Locate the cell with the specified text and output its (x, y) center coordinate. 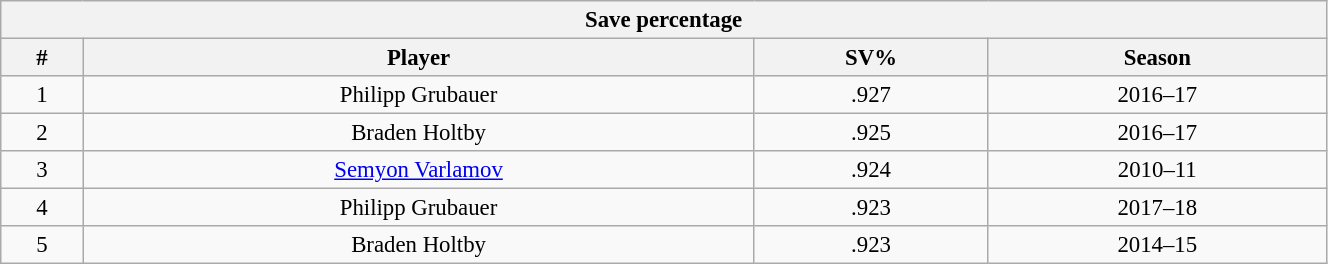
SV% (871, 58)
# (42, 58)
Season (1157, 58)
2 (42, 133)
Player (418, 58)
2014–15 (1157, 245)
Save percentage (664, 20)
.924 (871, 170)
.927 (871, 95)
Semyon Varlamov (418, 170)
3 (42, 170)
.925 (871, 133)
4 (42, 208)
2017–18 (1157, 208)
5 (42, 245)
1 (42, 95)
2010–11 (1157, 170)
